Search for the cell housing the specified text and yield its (x, y) center coordinate. 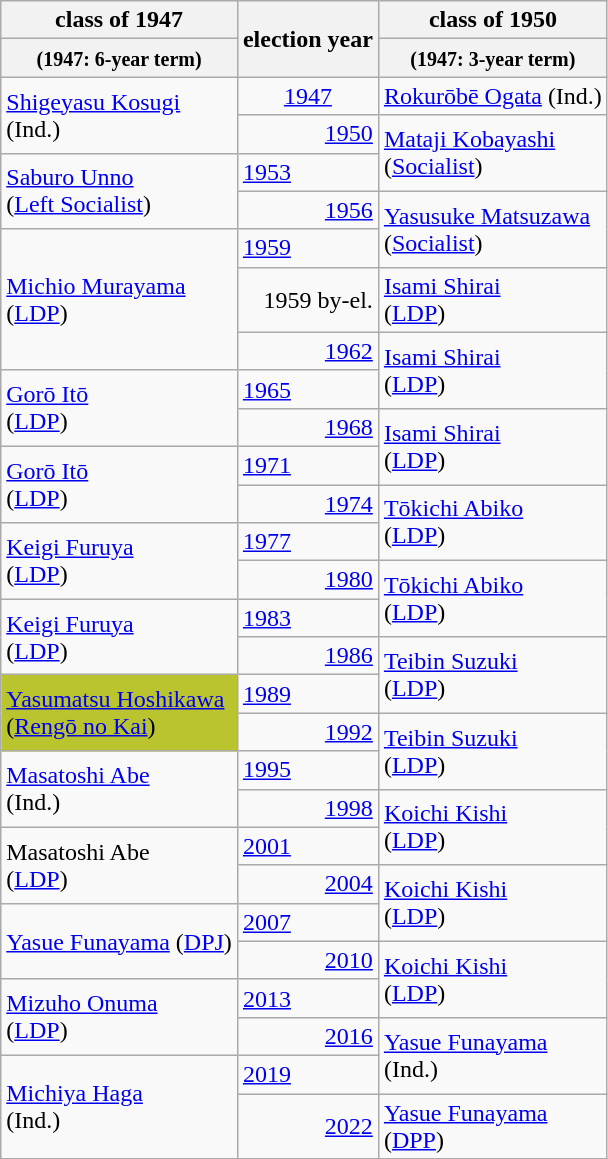
1950 (308, 134)
Michio Murayama(LDP) (120, 300)
Yasue Funayama(DPP) (492, 1126)
1983 (308, 618)
1965 (308, 389)
Yasue Funayama (DPJ) (120, 941)
1977 (308, 542)
1968 (308, 427)
2019 (308, 1074)
1953 (308, 172)
Saburo Unno(Left Socialist) (120, 191)
1971 (308, 465)
election year (308, 39)
Mizuho Onuma(LDP) (120, 1017)
Mataji Kobayashi(Socialist) (492, 153)
2013 (308, 998)
class of 1947 (120, 20)
1947 (308, 96)
Rokurōbē Ogata (Ind.) (492, 96)
Yasumatsu Hoshikawa(Rengō no Kai) (120, 713)
Michiya Haga(Ind.) (120, 1106)
1959 (308, 248)
(1947: 6-year term) (120, 58)
Masatoshi Abe(Ind.) (120, 789)
2022 (308, 1126)
1998 (308, 808)
(1947: 3-year term) (492, 58)
1992 (308, 732)
1995 (308, 770)
Yasusuke Matsuzawa(Socialist) (492, 229)
Shigeyasu Kosugi(Ind.) (120, 115)
1980 (308, 580)
1959 by-el. (308, 300)
2001 (308, 846)
1986 (308, 656)
1956 (308, 210)
1962 (308, 351)
1974 (308, 503)
Yasue Funayama(Ind.) (492, 1055)
2007 (308, 922)
2004 (308, 884)
1989 (308, 694)
2016 (308, 1036)
Masatoshi Abe(LDP) (120, 865)
2010 (308, 960)
class of 1950 (492, 20)
